Return the (X, Y) coordinate for the center point of the cell that contains the specified text.  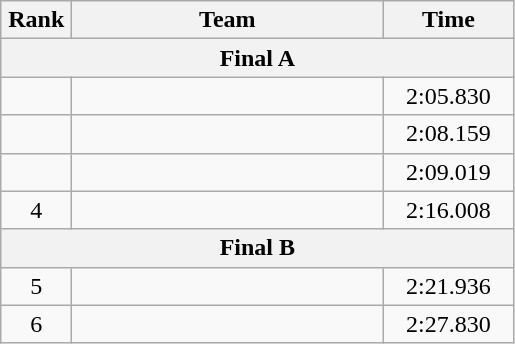
2:05.830 (448, 96)
2:09.019 (448, 172)
Rank (36, 20)
2:27.830 (448, 324)
Final A (258, 58)
Team (228, 20)
6 (36, 324)
2:21.936 (448, 286)
2:16.008 (448, 210)
4 (36, 210)
Final B (258, 248)
2:08.159 (448, 134)
Time (448, 20)
5 (36, 286)
